Capture the cell that displays the provided text and extract its [X, Y] central coordinate. 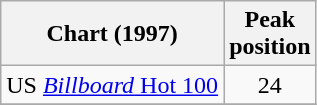
Peakposition [270, 34]
Chart (1997) [112, 34]
24 [270, 85]
US Billboard Hot 100 [112, 85]
